Capture the cell that displays the provided text and extract its [X, Y] central coordinate. 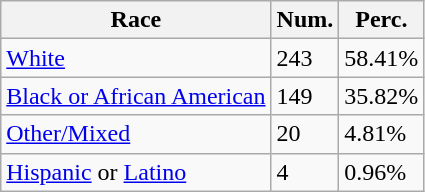
Num. [305, 20]
20 [305, 134]
Perc. [382, 20]
White [136, 58]
Other/Mixed [136, 134]
0.96% [382, 172]
Hispanic or Latino [136, 172]
149 [305, 96]
4.81% [382, 134]
4 [305, 172]
Race [136, 20]
35.82% [382, 96]
58.41% [382, 58]
243 [305, 58]
Black or African American [136, 96]
